Return the [X, Y] coordinate for the center point of the cell that contains the specified text.  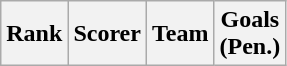
Scorer [108, 34]
Goals(Pen.) [250, 34]
Rank [34, 34]
Team [180, 34]
